Find where the given text appears and provide that cell's center as (X, Y) coordinate. 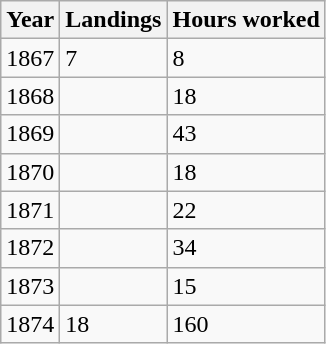
15 (246, 286)
1868 (30, 96)
1874 (30, 324)
1872 (30, 248)
1869 (30, 134)
43 (246, 134)
1867 (30, 58)
34 (246, 248)
7 (114, 58)
Hours worked (246, 20)
Landings (114, 20)
1871 (30, 210)
Year (30, 20)
8 (246, 58)
1873 (30, 286)
160 (246, 324)
22 (246, 210)
1870 (30, 172)
